Return (x, y) of the center of cell containing provided text 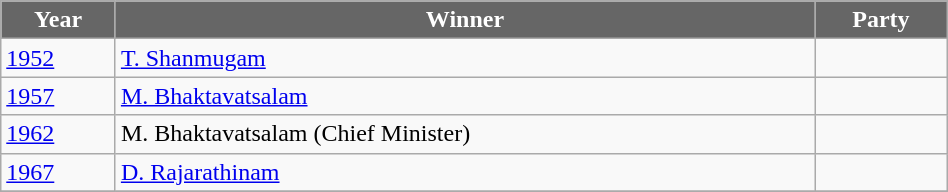
M. Bhaktavatsalam (Chief Minister) (464, 134)
1952 (58, 58)
1962 (58, 134)
D. Rajarathinam (464, 172)
Party (882, 20)
1967 (58, 172)
T. Shanmugam (464, 58)
Year (58, 20)
M. Bhaktavatsalam (464, 96)
Winner (464, 20)
1957 (58, 96)
